From the cell containing the given text, extract its center point as (x, y) coordinate. 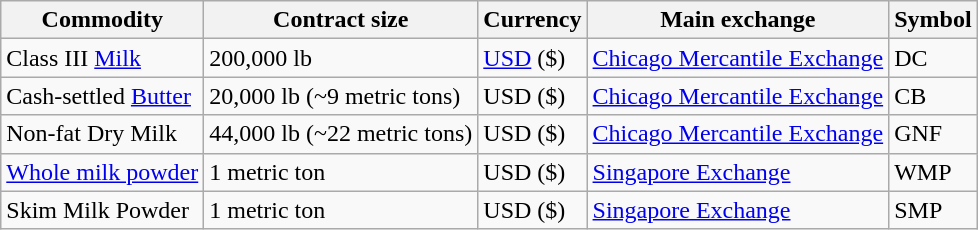
Whole milk powder (102, 172)
SMP (933, 210)
Symbol (933, 20)
Class III Milk (102, 58)
Non-fat Dry Milk (102, 134)
20,000 lb (~9 metric tons) (341, 96)
Skim Milk Powder (102, 210)
WMP (933, 172)
Cash-settled Butter (102, 96)
44,000 lb (~22 metric tons) (341, 134)
Commodity (102, 20)
GNF (933, 134)
200,000 lb (341, 58)
Currency (532, 20)
Main exchange (738, 20)
Contract size (341, 20)
CB (933, 96)
DC (933, 58)
